Pinpoint the cell where the given text exists, returning its [X, Y] midpoint coordinate. 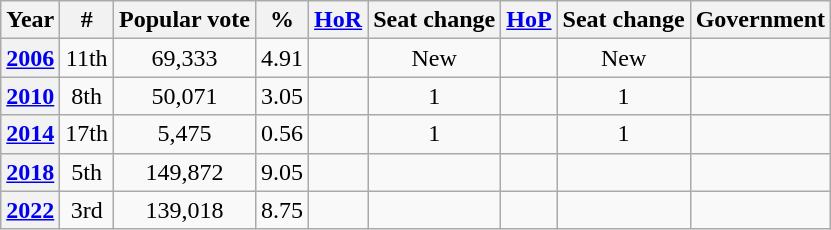
50,071 [185, 96]
17th [87, 134]
2022 [30, 210]
4.91 [282, 58]
11th [87, 58]
Government [760, 20]
2006 [30, 58]
2014 [30, 134]
9.05 [282, 172]
69,333 [185, 58]
2010 [30, 96]
3.05 [282, 96]
3rd [87, 210]
5,475 [185, 134]
Popular vote [185, 20]
2018 [30, 172]
139,018 [185, 210]
8.75 [282, 210]
# [87, 20]
% [282, 20]
149,872 [185, 172]
8th [87, 96]
5th [87, 172]
HoR [338, 20]
0.56 [282, 134]
Year [30, 20]
HoP [529, 20]
